Find where the given text appears and provide that cell's center as [x, y] coordinate. 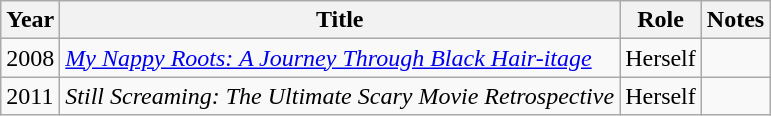
2011 [30, 96]
Title [340, 20]
Role [661, 20]
Still Screaming: The Ultimate Scary Movie Retrospective [340, 96]
My Nappy Roots: A Journey Through Black Hair-itage [340, 58]
2008 [30, 58]
Notes [735, 20]
Year [30, 20]
